Extract the [x, y] coordinate from the center of the cell holding the provided text.  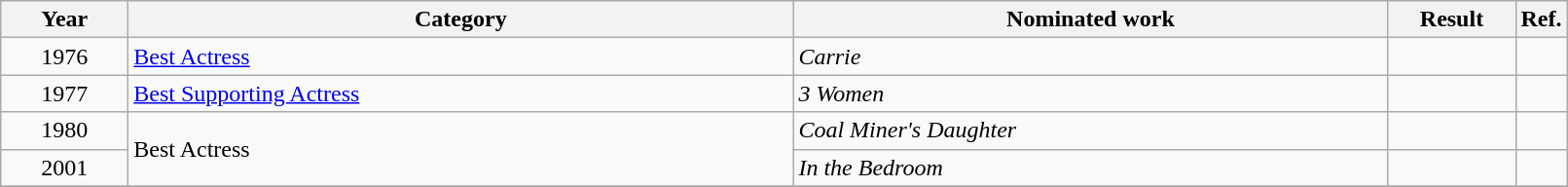
Year [64, 19]
1976 [64, 56]
In the Bedroom [1090, 168]
1977 [64, 93]
3 Women [1090, 93]
2001 [64, 168]
Category [461, 19]
1980 [64, 131]
Best Supporting Actress [461, 93]
Nominated work [1090, 19]
Carrie [1090, 56]
Ref. [1542, 19]
Coal Miner's Daughter [1090, 131]
Result [1452, 19]
